Search for the cell housing the specified text and yield its (x, y) center coordinate. 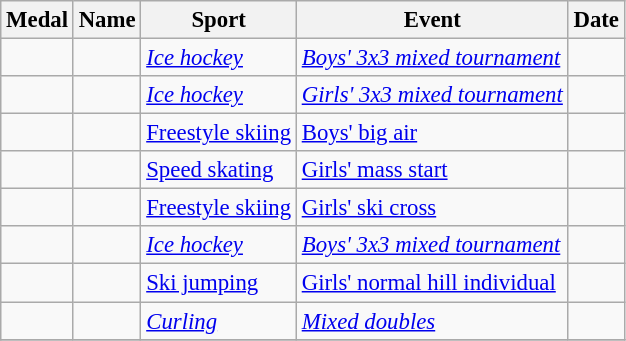
Girls' mass start (432, 170)
Girls' ski cross (432, 208)
Girls' 3x3 mixed tournament (432, 95)
Medal (38, 20)
Sport (219, 20)
Boys' big air (432, 133)
Girls' normal hill individual (432, 283)
Curling (219, 321)
Mixed doubles (432, 321)
Date (596, 20)
Event (432, 20)
Name (107, 20)
Ski jumping (219, 283)
Speed skating (219, 170)
